Return [X, Y] of the center of cell containing provided text 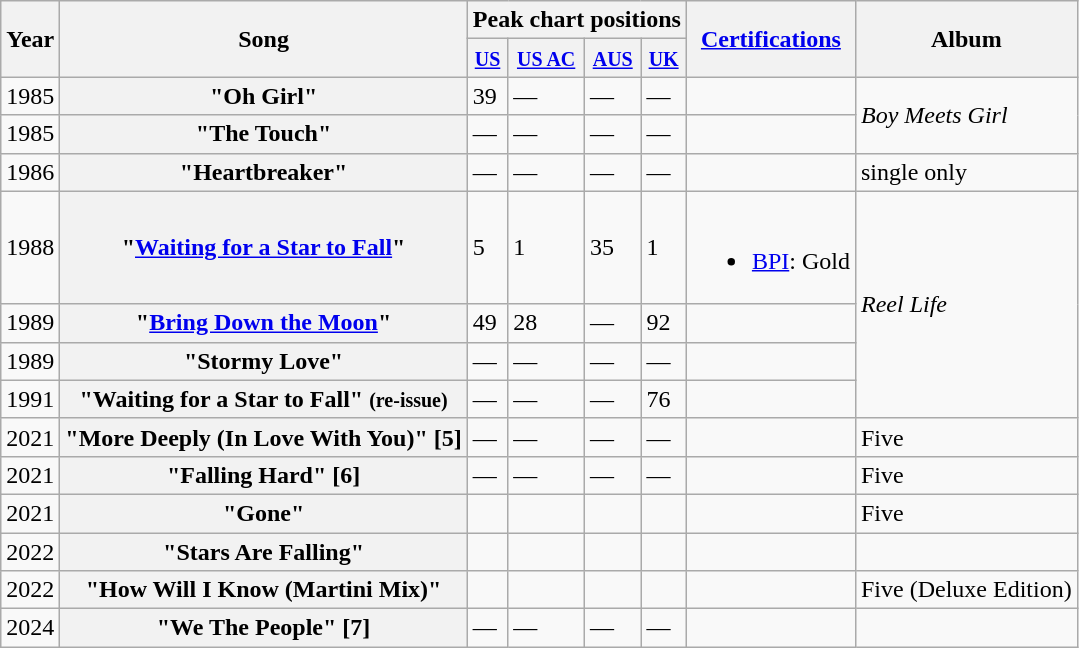
Boy Meets Girl [966, 115]
1991 [30, 399]
"Stars Are Falling" [264, 551]
Year [30, 39]
"The Touch" [264, 134]
"Oh Girl" [264, 96]
1988 [30, 248]
"Falling Hard" [6] [264, 475]
UK [664, 58]
35 [612, 248]
Certifications [770, 39]
"Gone" [264, 513]
"Waiting for a Star to Fall" (re-issue) [264, 399]
Five (Deluxe Edition) [966, 590]
1986 [30, 172]
US AC [546, 58]
AUS [612, 58]
Reel Life [966, 304]
39 [487, 96]
49 [487, 323]
Album [966, 39]
"Waiting for a Star to Fall" [264, 248]
Song [264, 39]
28 [546, 323]
"Bring Down the Moon" [264, 323]
"More Deeply (In Love With You)" [5] [264, 437]
single only [966, 172]
BPI: Gold [770, 248]
5 [487, 248]
Peak chart positions [576, 20]
US [487, 58]
2024 [30, 628]
92 [664, 323]
"Stormy Love" [264, 361]
"We The People" [7] [264, 628]
"Heartbreaker" [264, 172]
76 [664, 399]
"How Will I Know (Martini Mix)" [264, 590]
